From the cell containing the given text, extract its center point as [x, y] coordinate. 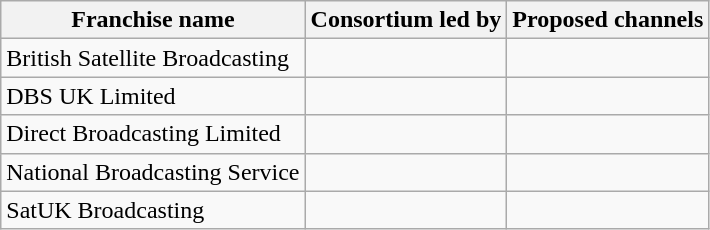
Franchise name [153, 20]
Proposed channels [608, 20]
British Satellite Broadcasting [153, 58]
Direct Broadcasting Limited [153, 134]
DBS UK Limited [153, 96]
Consortium led by [406, 20]
SatUK Broadcasting [153, 210]
National Broadcasting Service [153, 172]
